Provide the (X, Y) coordinate of the cell's center where the given text is located.  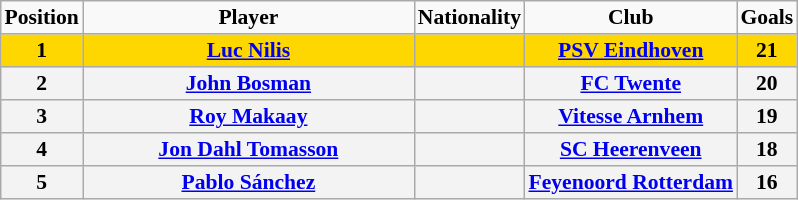
Pablo Sánchez (249, 182)
21 (767, 50)
Jon Dahl Tomasson (249, 150)
Player (249, 18)
FC Twente (631, 84)
2 (42, 84)
Position (42, 18)
20 (767, 84)
5 (42, 182)
Vitesse Arnhem (631, 116)
Luc Nilis (249, 50)
John Bosman (249, 84)
19 (767, 116)
Roy Makaay (249, 116)
Goals (767, 18)
Nationality (470, 18)
Club (631, 18)
PSV Eindhoven (631, 50)
Feyenoord Rotterdam (631, 182)
4 (42, 150)
SC Heerenveen (631, 150)
3 (42, 116)
18 (767, 150)
16 (767, 182)
1 (42, 50)
